Output the (X, Y) coordinate of the center of the cell containing the given text.  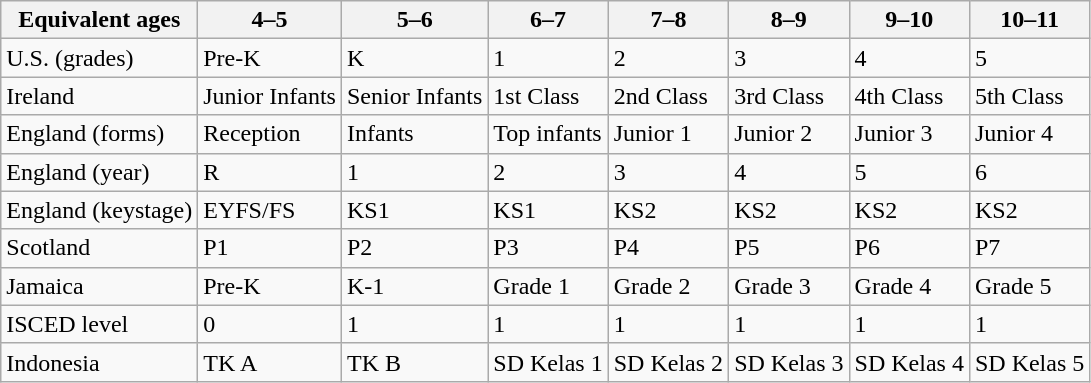
Junior Infants (270, 96)
England (forms) (100, 134)
P4 (668, 248)
4th Class (909, 96)
SD Kelas 3 (789, 362)
Jamaica (100, 286)
Grade 5 (1029, 286)
5th Class (1029, 96)
Senior Infants (414, 96)
1st Class (548, 96)
P1 (270, 248)
Junior 1 (668, 134)
0 (270, 324)
P2 (414, 248)
9–10 (909, 20)
Grade 3 (789, 286)
TK B (414, 362)
Equivalent ages (100, 20)
K (414, 58)
SD Kelas 5 (1029, 362)
P5 (789, 248)
P7 (1029, 248)
7–8 (668, 20)
6–7 (548, 20)
3rd Class (789, 96)
P3 (548, 248)
R (270, 172)
Infants (414, 134)
ISCED level (100, 324)
Grade 4 (909, 286)
SD Kelas 4 (909, 362)
5–6 (414, 20)
Top infants (548, 134)
Junior 4 (1029, 134)
England (keystage) (100, 210)
SD Kelas 2 (668, 362)
Scotland (100, 248)
Indonesia (100, 362)
Grade 2 (668, 286)
10–11 (1029, 20)
Junior 2 (789, 134)
6 (1029, 172)
TK A (270, 362)
Grade 1 (548, 286)
Ireland (100, 96)
4–5 (270, 20)
SD Kelas 1 (548, 362)
K-1 (414, 286)
EYFS/FS (270, 210)
P6 (909, 248)
2nd Class (668, 96)
Junior 3 (909, 134)
Reception (270, 134)
England (year) (100, 172)
U.S. (grades) (100, 58)
8–9 (789, 20)
